Return the (x, y) coordinate for the center point of the cell that contains the specified text.  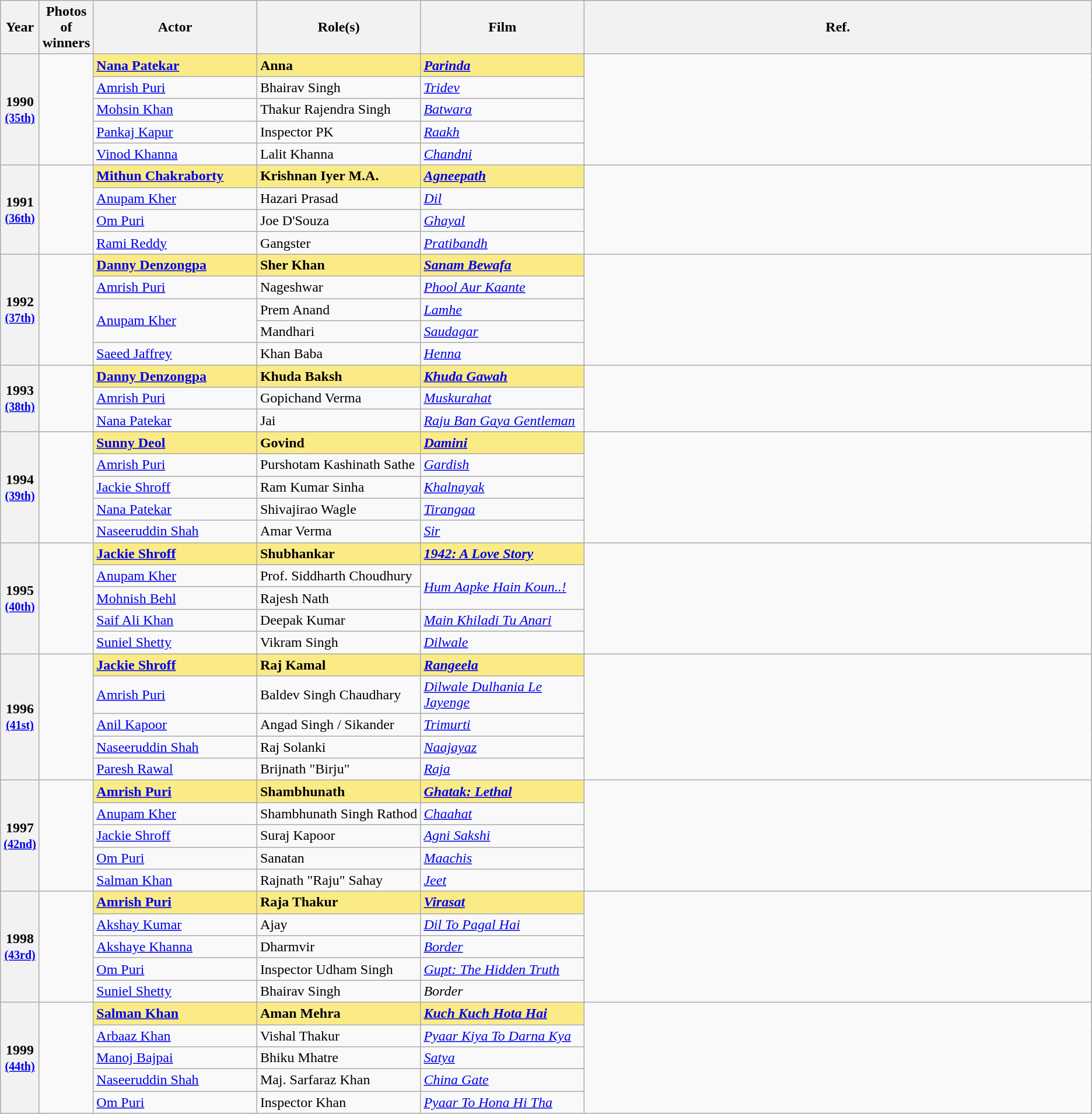
Angad Singh / Sikander (338, 725)
Phool Aur Kaante (503, 287)
Damini (503, 443)
Vishal Thakur (338, 1035)
Pankaj Kapur (175, 132)
Thakur Rajendra Singh (338, 110)
Baldev Singh Chaudhary (338, 695)
Gopichand Verma (338, 398)
China Gate (503, 1080)
Suraj Kapoor (338, 836)
Rajnath "Raju" Sahay (338, 880)
Anil Kapoor (175, 725)
Chandni (503, 154)
Purshotam Kashinath Sathe (338, 465)
Khalnayak (503, 487)
Shambhunath Singh Rathod (338, 814)
Inspector PK (338, 132)
Saif Ali Khan (175, 620)
Sanam Bewafa (503, 265)
Gupt: The Hidden Truth (503, 969)
Year (20, 27)
Trimurti (503, 725)
Saudagar (503, 332)
Virasat (503, 902)
Rangeela (503, 664)
Mandhari (338, 332)
Pratibandh (503, 243)
Ajay (338, 924)
Muskurahat (503, 398)
Bhiku Mhatre (338, 1058)
Paresh Rawal (175, 769)
Mohsin Khan (175, 110)
Akshaye Khanna (175, 947)
Tirangaa (503, 509)
1942: A Love Story (503, 554)
Jai (338, 421)
Shivajirao Wagle (338, 509)
Dilwale (503, 642)
Prof. Siddharth Choudhury (338, 576)
Krishnan Iyer M.A. (338, 176)
Ghatak: Lethal (503, 791)
Ref. (838, 27)
Khan Baba (338, 354)
Khuda Baksh (338, 376)
Rajesh Nath (338, 598)
1991 (36th) (20, 209)
Arbaaz Khan (175, 1035)
Mithun Chakraborty (175, 176)
Kuch Kuch Hota Hai (503, 1013)
Manoj Bajpai (175, 1058)
1992 (37th) (20, 309)
Deepak Kumar (338, 620)
Saeed Jaffrey (175, 354)
1999 (44th) (20, 1057)
1996 (41st) (20, 716)
Raja Thakur (338, 902)
Vinod Khanna (175, 154)
Batwara (503, 110)
Ram Kumar Sinha (338, 487)
Rami Reddy (175, 243)
Khuda Gawah (503, 376)
Raja (503, 769)
1993 (38th) (20, 398)
Dil To Pagal Hai (503, 924)
Inspector Khan (338, 1102)
Chaahat (503, 814)
Satya (503, 1058)
Lalit Khanna (338, 154)
Photos of winners (66, 27)
Dilwale Dulhania Le Jayenge (503, 695)
Mohnish Behl (175, 598)
Prem Anand (338, 310)
Agni Sakshi (503, 836)
Vikram Singh (338, 642)
Dharmvir (338, 947)
Sanatan (338, 858)
Govind (338, 443)
Naajayaz (503, 747)
Raju Ban Gaya Gentleman (503, 421)
Maachis (503, 858)
Film (503, 27)
Dil (503, 198)
1995 (40th) (20, 598)
Shubhankar (338, 554)
Ghayal (503, 220)
Agneepath (503, 176)
Actor (175, 27)
Nageshwar (338, 287)
1990 (35th) (20, 110)
Joe D'Souza (338, 220)
Parinda (503, 65)
Jeet (503, 880)
Aman Mehra (338, 1013)
Raj Kamal (338, 664)
Pyaar To Hona Hi Tha (503, 1102)
Gardish (503, 465)
Anna (338, 65)
Gangster (338, 243)
Maj. Sarfaraz Khan (338, 1080)
Akshay Kumar (175, 924)
Pyaar Kiya To Darna Kya (503, 1035)
Tridev (503, 87)
Role(s) (338, 27)
Shambhunath (338, 791)
Henna (503, 354)
Main Khiladi Tu Anari (503, 620)
Sher Khan (338, 265)
Hum Aapke Hain Koun..! (503, 587)
Lamhe (503, 310)
Sunny Deol (175, 443)
Raj Solanki (338, 747)
Amar Verma (338, 531)
1998 (43rd) (20, 947)
Inspector Udham Singh (338, 969)
1994 (39th) (20, 487)
Brijnath "Birju" (338, 769)
Raakh (503, 132)
Hazari Prasad (338, 198)
1997 (42nd) (20, 836)
Sir (503, 531)
